Return the [x, y] coordinate for the center point of the cell that contains the specified text.  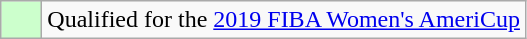
Qualified for the 2019 FIBA Women's AmeriCup [284, 20]
